Find where the given text appears and provide that cell's center as (X, Y) coordinate. 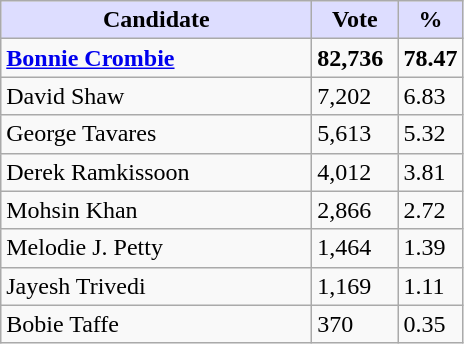
Bobie Taffe (156, 324)
6.83 (430, 96)
1,169 (355, 286)
0.35 (430, 324)
370 (355, 324)
Melodie J. Petty (156, 248)
3.81 (430, 172)
1.39 (430, 248)
David Shaw (156, 96)
78.47 (430, 58)
4,012 (355, 172)
Derek Ramkissoon (156, 172)
Vote (355, 20)
% (430, 20)
7,202 (355, 96)
5.32 (430, 134)
1.11 (430, 286)
1,464 (355, 248)
Jayesh Trivedi (156, 286)
Bonnie Crombie (156, 58)
5,613 (355, 134)
Mohsin Khan (156, 210)
2.72 (430, 210)
Candidate (156, 20)
George Tavares (156, 134)
2,866 (355, 210)
82,736 (355, 58)
